Find where the given text appears and provide that cell's center as [X, Y] coordinate. 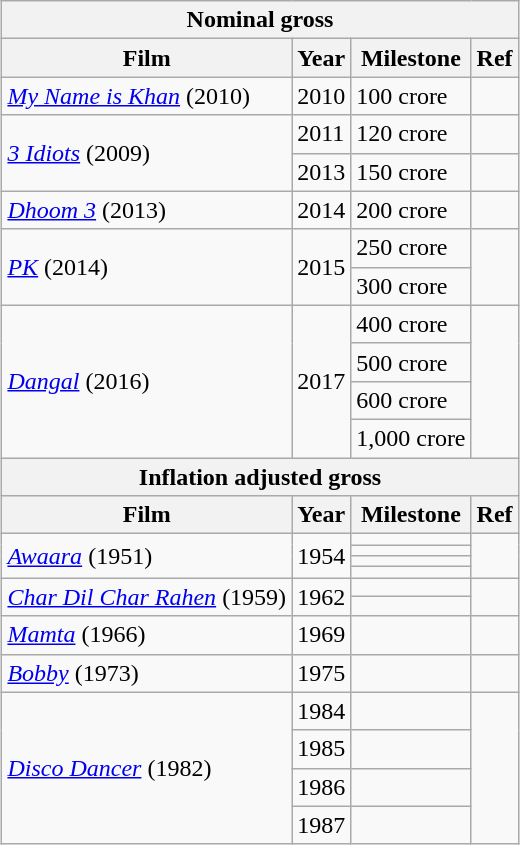
1969 [322, 635]
2010 [322, 96]
100 crore [411, 96]
3 Idiots (2009) [147, 153]
My Name is Khan (2010) [147, 96]
1984 [322, 711]
500 crore [411, 362]
1986 [322, 787]
Inflation adjusted gross [260, 477]
150 crore [411, 172]
600 crore [411, 400]
300 crore [411, 286]
Awaara (1951) [147, 556]
Bobby (1973) [147, 673]
400 crore [411, 324]
Nominal gross [260, 20]
200 crore [411, 210]
1985 [322, 749]
2013 [322, 172]
120 crore [411, 134]
250 crore [411, 248]
2011 [322, 134]
Char Dil Char Rahen (1959) [147, 597]
2017 [322, 381]
Dangal (2016) [147, 381]
2015 [322, 267]
1,000 crore [411, 438]
Mamta (1966) [147, 635]
Disco Dancer (1982) [147, 768]
1975 [322, 673]
1987 [322, 825]
Dhoom 3 (2013) [147, 210]
1954 [322, 556]
1962 [322, 597]
2014 [322, 210]
PK (2014) [147, 267]
